Search for the cell housing the specified text and yield its (X, Y) center coordinate. 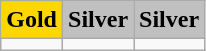
Gold (32, 20)
